Extract the (x, y) coordinate from the center of the cell holding the provided text.  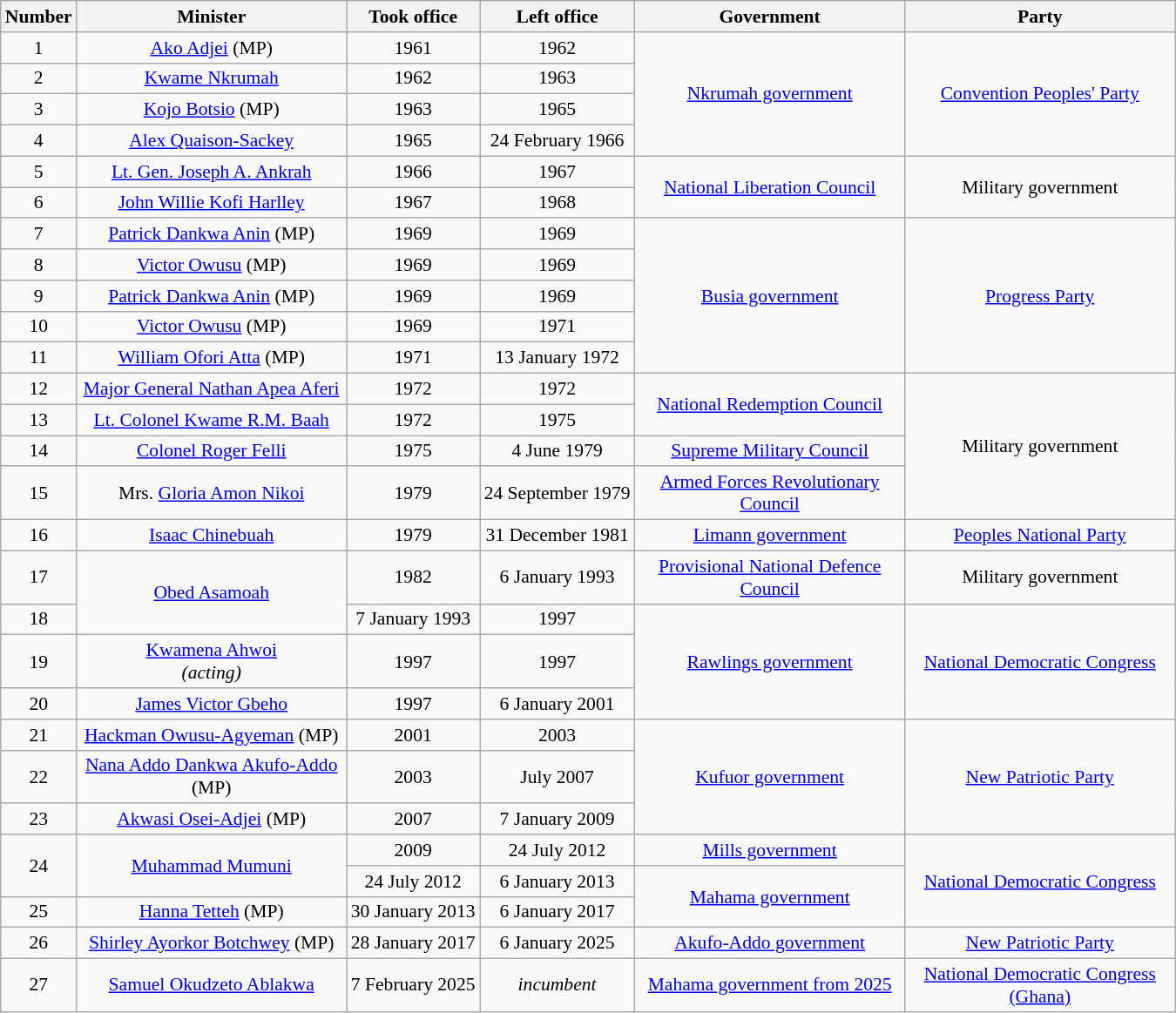
Left office (558, 17)
Rawlings government (770, 661)
1 (38, 48)
Party (1040, 17)
Ako Adjei (MP) (212, 48)
Armed Forces Revolutionary Council (770, 493)
Isaac Chinebuah (212, 536)
Number (38, 17)
1966 (413, 172)
23 (38, 820)
John Willie Kofi Harlley (212, 203)
Kwame Nkrumah (212, 78)
National Redemption Council (770, 404)
6 January 2013 (558, 881)
Muhammad Mumuni (212, 866)
Akwasi Osei-Adjei (MP) (212, 820)
Mills government (770, 850)
Shirley Ayorkor Botchwey (MP) (212, 943)
6 (38, 203)
Obed Asamoah (212, 592)
28 January 2017 (413, 943)
Lt. Colonel Kwame R.M. Baah (212, 420)
6 January 1993 (558, 577)
Nana Addo Dankwa Akufo-Addo (MP) (212, 777)
13 January 1972 (558, 358)
Progress Party (1040, 296)
Akufo-Addo government (770, 943)
19 (38, 662)
8 (38, 265)
5 (38, 172)
Took office (413, 17)
27 (38, 986)
Limann government (770, 536)
Samuel Okudzeto Ablakwa (212, 986)
1968 (558, 203)
3 (38, 110)
24 (38, 866)
Lt. Gen. Joseph A. Ankrah (212, 172)
20 (38, 704)
7 (38, 234)
Busia government (770, 296)
2001 (413, 735)
25 (38, 912)
incumbent (558, 986)
24 September 1979 (558, 493)
18 (38, 619)
13 (38, 420)
Supreme Military Council (770, 451)
21 (38, 735)
14 (38, 451)
17 (38, 577)
Kojo Botsio (MP) (212, 110)
6 January 2025 (558, 943)
6 January 2017 (558, 912)
30 January 2013 (413, 912)
Kwamena Ahwoi(acting) (212, 662)
26 (38, 943)
7 February 2025 (413, 986)
4 June 1979 (558, 451)
2 (38, 78)
2009 (413, 850)
Mahama government from 2025 (770, 986)
Kufuor government (770, 777)
11 (38, 358)
Provisional National Defence Council (770, 577)
4 (38, 141)
Convention Peoples' Party (1040, 94)
12 (38, 389)
1961 (413, 48)
July 2007 (558, 777)
1982 (413, 577)
9 (38, 296)
Colonel Roger Felli (212, 451)
31 December 1981 (558, 536)
2007 (413, 820)
7 January 2009 (558, 820)
7 January 1993 (413, 619)
10 (38, 327)
Major General Nathan Apea Aferi (212, 389)
National Liberation Council (770, 186)
16 (38, 536)
24 February 1966 (558, 141)
6 January 2001 (558, 704)
22 (38, 777)
William Ofori Atta (MP) (212, 358)
Hackman Owusu-Agyeman (MP) (212, 735)
Mrs. Gloria Amon Nikoi (212, 493)
Hanna Tetteh (MP) (212, 912)
Mahama government (770, 897)
James Victor Gbeho (212, 704)
Peoples National Party (1040, 536)
Nkrumah government (770, 94)
National Democratic Congress (Ghana) (1040, 986)
Alex Quaison-Sackey (212, 141)
Government (770, 17)
Minister (212, 17)
15 (38, 493)
